For the text-containing cell, return its midpoint in [X, Y] coordinate format. 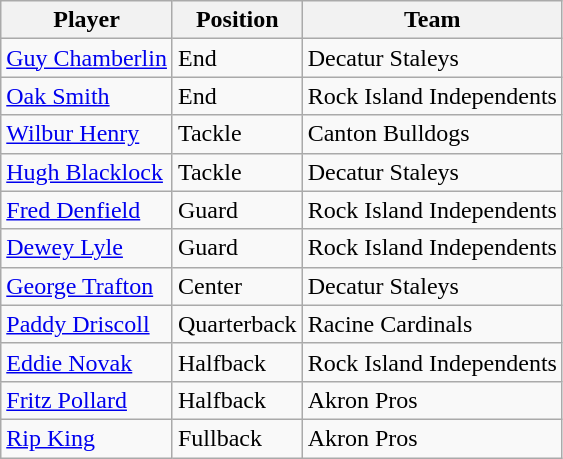
Canton Bulldogs [432, 134]
Center [237, 286]
Player [87, 20]
Fritz Pollard [87, 400]
Oak Smith [87, 96]
Rip King [87, 438]
Racine Cardinals [432, 324]
Fullback [237, 438]
Team [432, 20]
Dewey Lyle [87, 248]
Quarterback [237, 324]
Paddy Driscoll [87, 324]
Wilbur Henry [87, 134]
Hugh Blacklock [87, 172]
Guy Chamberlin [87, 58]
George Trafton [87, 286]
Fred Denfield [87, 210]
Eddie Novak [87, 362]
Position [237, 20]
